Locate the cell with the specified text and output its [x, y] center coordinate. 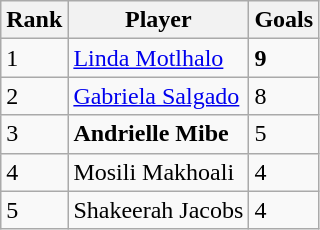
Goals [284, 20]
9 [284, 58]
3 [34, 134]
Mosili Makhoali [158, 172]
Shakeerah Jacobs [158, 210]
Rank [34, 20]
1 [34, 58]
Andrielle Mibe [158, 134]
Gabriela Salgado [158, 96]
Player [158, 20]
8 [284, 96]
2 [34, 96]
Linda Motlhalo [158, 58]
